Locate the cell with the specified text and output its [x, y] center coordinate. 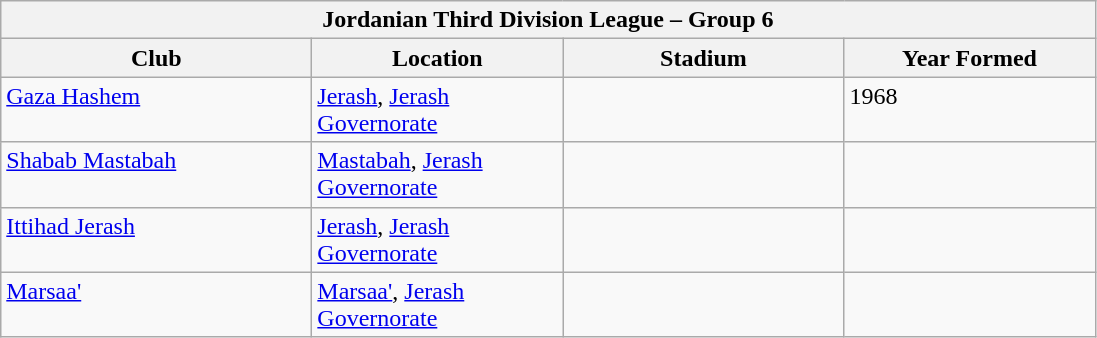
Stadium [704, 58]
1968 [970, 110]
Gaza Hashem [156, 110]
Location [438, 58]
Club [156, 58]
Shabab Mastabah [156, 174]
Ittihad Jerash [156, 240]
Jordanian Third Division League – Group 6 [548, 20]
Marsaa' [156, 304]
Marsaa', Jerash Governorate [438, 304]
Year Formed [970, 58]
Mastabah, Jerash Governorate [438, 174]
